From the cell containing the given text, extract its center point as [x, y] coordinate. 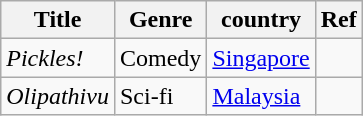
Comedy [160, 58]
Sci-fi [160, 96]
Olipathivu [58, 96]
Singapore [261, 58]
Ref [338, 20]
country [261, 20]
Genre [160, 20]
Title [58, 20]
Pickles! [58, 58]
Malaysia [261, 96]
